Capture the cell that displays the provided text and extract its (x, y) central coordinate. 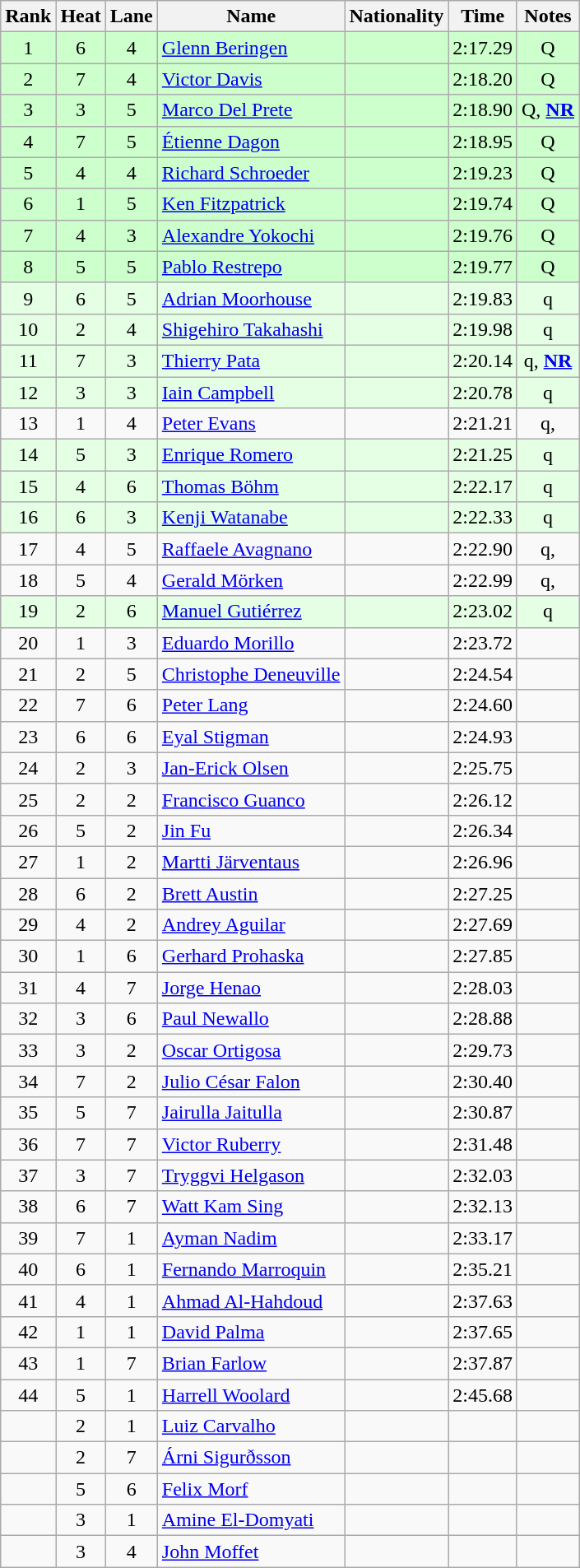
Glenn Beringen (251, 48)
2:37.87 (483, 1363)
Árni Sigurðsson (251, 1458)
Pablo Restrepo (251, 267)
2:28.88 (483, 1019)
27 (28, 862)
29 (28, 925)
2:29.73 (483, 1050)
23 (28, 737)
2:26.96 (483, 862)
40 (28, 1269)
2:25.75 (483, 768)
2:37.65 (483, 1332)
2:20.14 (483, 361)
13 (28, 424)
Jorge Henao (251, 988)
Francisco Guanco (251, 799)
Name (251, 16)
2:22.90 (483, 549)
15 (28, 486)
18 (28, 580)
Time (483, 16)
Christophe Deneuville (251, 674)
30 (28, 956)
Alexandre Yokochi (251, 235)
17 (28, 549)
2:26.34 (483, 831)
John Moffet (251, 1552)
2:28.03 (483, 988)
Thierry Pata (251, 361)
Q, NR (548, 110)
Luiz Carvalho (251, 1426)
8 (28, 267)
Kenji Watanabe (251, 518)
20 (28, 643)
Harrell Woolard (251, 1395)
Gerhard Prohaska (251, 956)
Tryggvi Helgason (251, 1175)
37 (28, 1175)
2:31.48 (483, 1144)
Gerald Mörken (251, 580)
Jan-Erick Olsen (251, 768)
12 (28, 393)
Richard Schroeder (251, 173)
Victor Davis (251, 79)
Martti Järventaus (251, 862)
Nationality (397, 16)
14 (28, 455)
41 (28, 1300)
Peter Evans (251, 424)
22 (28, 705)
Felix Morf (251, 1489)
Fernando Marroquin (251, 1269)
Brett Austin (251, 893)
2:32.13 (483, 1207)
2:24.60 (483, 705)
2:19.83 (483, 298)
Oscar Ortigosa (251, 1050)
28 (28, 893)
Andrey Aguilar (251, 925)
Eduardo Morillo (251, 643)
Jairulla Jaitulla (251, 1113)
David Palma (251, 1332)
Amine El-Domyati (251, 1520)
2:17.29 (483, 48)
2:24.93 (483, 737)
11 (28, 361)
Julio César Falon (251, 1082)
2:27.69 (483, 925)
32 (28, 1019)
2:18.20 (483, 79)
Shigehiro Takahashi (251, 329)
2:37.63 (483, 1300)
16 (28, 518)
43 (28, 1363)
36 (28, 1144)
Eyal Stigman (251, 737)
Victor Ruberry (251, 1144)
2:21.25 (483, 455)
2:21.21 (483, 424)
2:19.23 (483, 173)
2:19.98 (483, 329)
39 (28, 1238)
44 (28, 1395)
Jin Fu (251, 831)
2:19.77 (483, 267)
26 (28, 831)
2:27.25 (483, 893)
2:23.02 (483, 612)
Ken Fitzpatrick (251, 204)
2:33.17 (483, 1238)
25 (28, 799)
42 (28, 1332)
2:19.74 (483, 204)
2:45.68 (483, 1395)
Notes (548, 16)
Iain Campbell (251, 393)
Paul Newallo (251, 1019)
31 (28, 988)
24 (28, 768)
2:22.17 (483, 486)
34 (28, 1082)
33 (28, 1050)
Watt Kam Sing (251, 1207)
Brian Farlow (251, 1363)
10 (28, 329)
Étienne Dagon (251, 142)
2:30.87 (483, 1113)
19 (28, 612)
Peter Lang (251, 705)
Raffaele Avagnano (251, 549)
2:20.78 (483, 393)
Manuel Gutiérrez (251, 612)
2:18.95 (483, 142)
Heat (81, 16)
35 (28, 1113)
q, NR (548, 361)
Lane (132, 16)
Thomas Böhm (251, 486)
2:19.76 (483, 235)
2:18.90 (483, 110)
Ayman Nadim (251, 1238)
Enrique Romero (251, 455)
38 (28, 1207)
Rank (28, 16)
Marco Del Prete (251, 110)
21 (28, 674)
Ahmad Al-Hahdoud (251, 1300)
2:22.99 (483, 580)
2:35.21 (483, 1269)
2:32.03 (483, 1175)
Adrian Moorhouse (251, 298)
2:23.72 (483, 643)
2:30.40 (483, 1082)
9 (28, 298)
2:26.12 (483, 799)
2:27.85 (483, 956)
2:24.54 (483, 674)
2:22.33 (483, 518)
